From the cell containing the given text, extract its center point as (X, Y) coordinate. 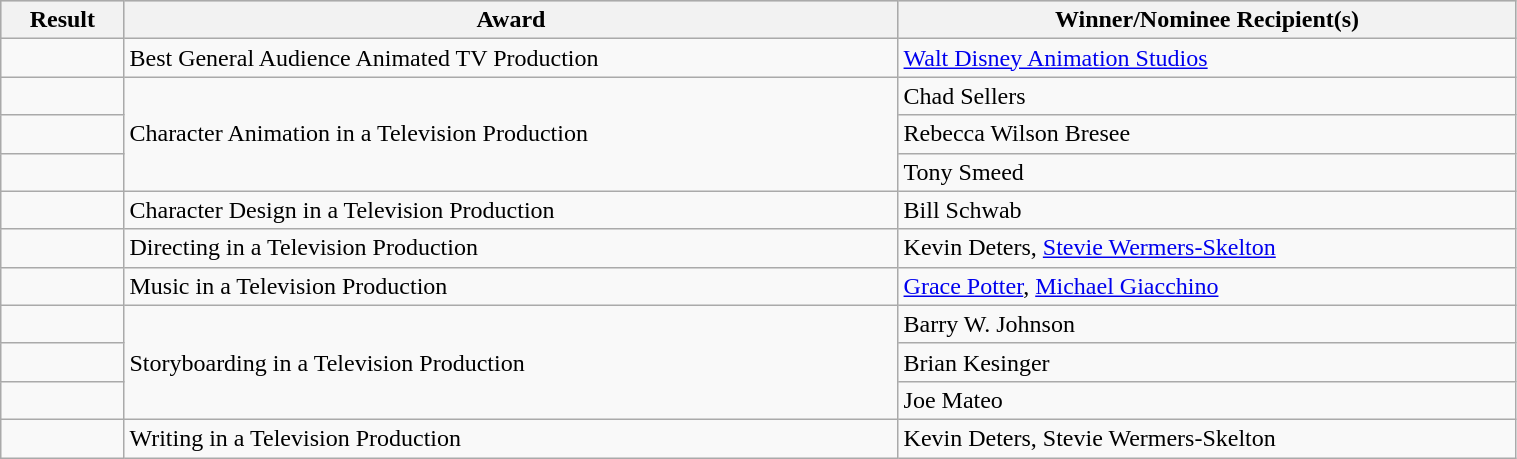
Brian Kesinger (1207, 362)
Chad Sellers (1207, 96)
Joe Mateo (1207, 400)
Tony Smeed (1207, 172)
Directing in a Television Production (511, 248)
Award (511, 20)
Walt Disney Animation Studios (1207, 58)
Winner/Nominee Recipient(s) (1207, 20)
Writing in a Television Production (511, 438)
Character Design in a Television Production (511, 210)
Rebecca Wilson Bresee (1207, 134)
Music in a Television Production (511, 286)
Barry W. Johnson (1207, 324)
Grace Potter, Michael Giacchino (1207, 286)
Best General Audience Animated TV Production (511, 58)
Character Animation in a Television Production (511, 134)
Bill Schwab (1207, 210)
Result (62, 20)
Storyboarding in a Television Production (511, 362)
